Pinpoint the cell where the given text exists, returning its (X, Y) midpoint coordinate. 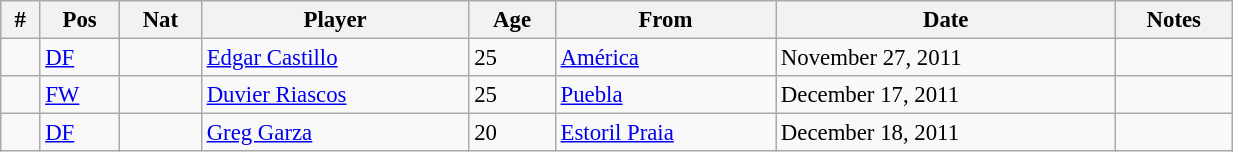
Date (946, 20)
Puebla (665, 95)
Estoril Praia (665, 133)
Duvier Riascos (335, 95)
Nat (160, 20)
Age (512, 20)
November 27, 2011 (946, 58)
Edgar Castillo (335, 58)
From (665, 20)
Greg Garza (335, 133)
América (665, 58)
December 17, 2011 (946, 95)
December 18, 2011 (946, 133)
FW (80, 95)
20 (512, 133)
# (20, 20)
Notes (1174, 20)
Player (335, 20)
Pos (80, 20)
